Find where the given text appears and provide that cell's center as (x, y) coordinate. 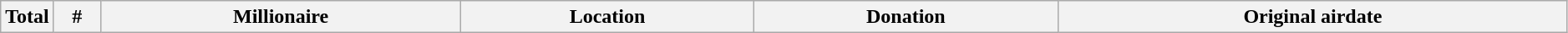
Total (28, 17)
Millionaire (281, 17)
Original airdate (1312, 17)
# (77, 17)
Donation (906, 17)
Location (607, 17)
